Find where the given text appears and provide that cell's center as (x, y) coordinate. 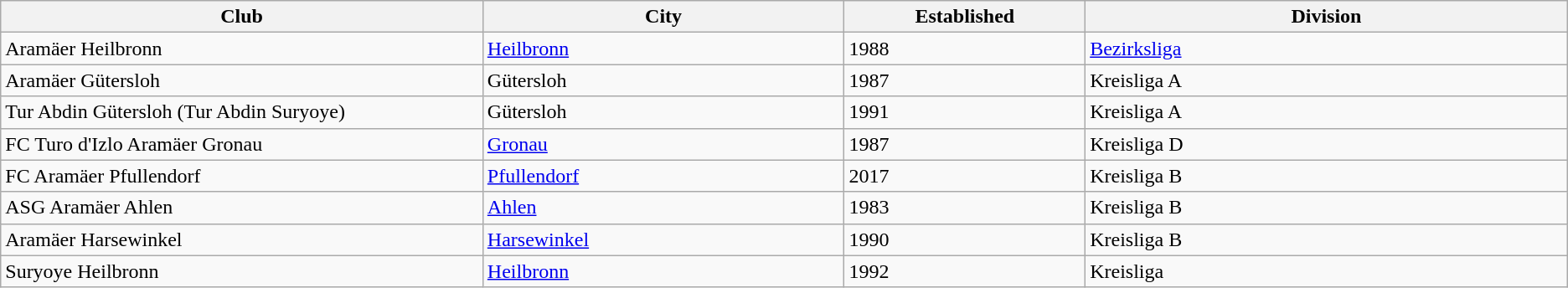
Aramäer Heilbronn (242, 49)
1983 (965, 208)
1992 (965, 271)
Suryoye Heilbronn (242, 271)
Pfullendorf (663, 176)
Established (965, 17)
ASG Aramäer Ahlen (242, 208)
FC Aramäer Pfullendorf (242, 176)
Aramäer Harsewinkel (242, 239)
1991 (965, 112)
2017 (965, 176)
1988 (965, 49)
Gronau (663, 144)
FC Turo d'Izlo Aramäer Gronau (242, 144)
Kreisliga (1327, 271)
Bezirksliga (1327, 49)
Tur Abdin Gütersloh (Tur Abdin Suryoye) (242, 112)
Aramäer Gütersloh (242, 80)
Club (242, 17)
1990 (965, 239)
City (663, 17)
Ahlen (663, 208)
Harsewinkel (663, 239)
Kreisliga D (1327, 144)
Division (1327, 17)
